From the cell containing the given text, extract its center point as (X, Y) coordinate. 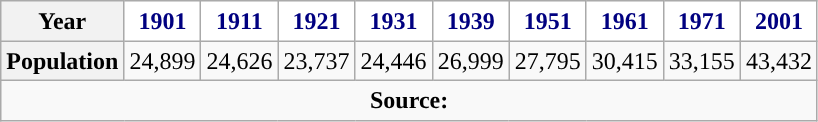
33,155 (702, 61)
30,415 (624, 61)
1931 (394, 21)
1921 (316, 21)
1961 (624, 21)
Population (62, 61)
1901 (162, 21)
1939 (470, 21)
27,795 (548, 61)
Source: (410, 100)
24,626 (240, 61)
Year (62, 21)
26,999 (470, 61)
23,737 (316, 61)
24,899 (162, 61)
2001 (778, 21)
43,432 (778, 61)
24,446 (394, 61)
1971 (702, 21)
1951 (548, 21)
1911 (240, 21)
